Return the (X, Y) coordinate for the center point of the cell that contains the specified text.  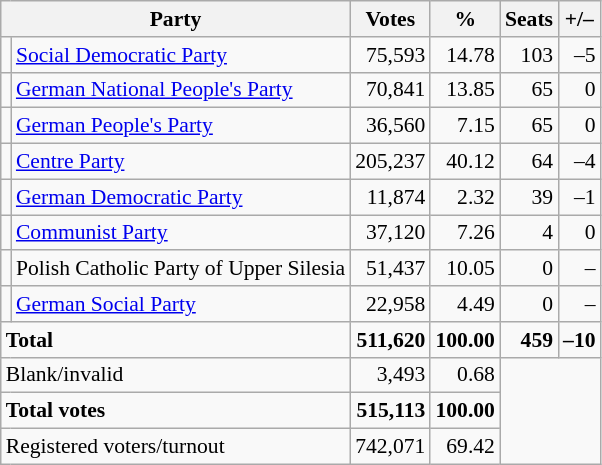
515,113 (390, 411)
511,620 (390, 340)
40.12 (464, 162)
39 (529, 197)
103 (529, 55)
Votes (390, 19)
13.85 (464, 90)
459 (529, 340)
742,071 (390, 447)
Total (176, 340)
11,874 (390, 197)
Total votes (176, 411)
14.78 (464, 55)
0.68 (464, 375)
+/– (580, 19)
Polish Catholic Party of Upper Silesia (180, 269)
7.15 (464, 126)
–5 (580, 55)
7.26 (464, 233)
51,437 (390, 269)
10.05 (464, 269)
Seats (529, 19)
4.49 (464, 304)
Registered voters/turnout (176, 447)
75,593 (390, 55)
–4 (580, 162)
2.32 (464, 197)
22,958 (390, 304)
70,841 (390, 90)
3,493 (390, 375)
4 (529, 233)
Centre Party (180, 162)
205,237 (390, 162)
69.42 (464, 447)
Party (176, 19)
Communist Party (180, 233)
37,120 (390, 233)
German National People's Party (180, 90)
64 (529, 162)
–10 (580, 340)
German Democratic Party (180, 197)
36,560 (390, 126)
–1 (580, 197)
German Social Party (180, 304)
German People's Party (180, 126)
Blank/invalid (176, 375)
% (464, 19)
Social Democratic Party (180, 55)
